Capture the cell that displays the provided text and extract its [X, Y] central coordinate. 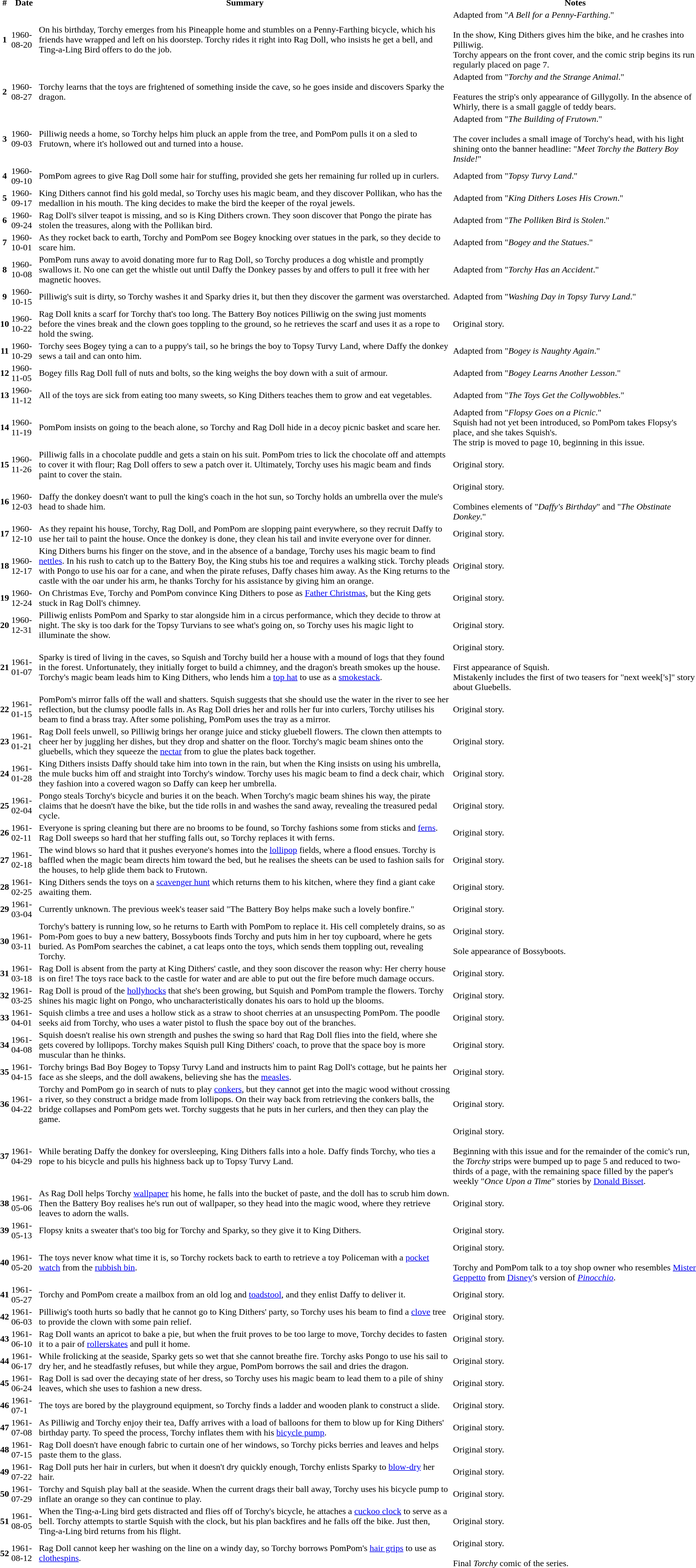
Currently unknown. The previous week's teaser said "The Battery Boy helps make such a lovely bonfire." [245, 909]
1961-07-08 [24, 1427]
1960-11-19 [24, 428]
1961-01-28 [24, 773]
Torchy learns that the toys are frightened of something inside the cave, so he goes inside and discovers Sparky the dragon. [245, 92]
1961-05-27 [24, 1294]
All of the toys are sick from eating too many sweets, so King Dithers teaches them to grow and eat vegetables. [245, 395]
1961-07-29 [24, 1494]
1960-12-03 [24, 501]
Daffy the donkey doesn't want to pull the king's coach in the hot sun, so Torchy holds an umbrella over the mule's head to shade him. [245, 501]
Torchy and PomPom create a mailbox from an old log and toadstool, and they enlist Daffy to deliver it. [245, 1294]
1960-09-17 [24, 198]
1961-04-29 [24, 1156]
1960-10-01 [24, 242]
1960-11-12 [24, 395]
1961-02-25 [24, 887]
1960-08-20 [24, 40]
1960-11-26 [24, 464]
1961-01-07 [24, 667]
1960-12-31 [24, 625]
1960-08-27 [24, 92]
1961-02-11 [24, 833]
1961-03-25 [24, 995]
1960-11-05 [24, 373]
1961-03-18 [24, 973]
1961-02-18 [24, 860]
1961-01-21 [24, 741]
The toys are bored by the playground equipment, so Torchy finds a ladder and wooden plank to construct a slide. [245, 1405]
The toys never know what time it is, so Torchy rockets back to earth to retrieve a toy Policeman with a pocket watch from the rubbish bin. [245, 1263]
1961-05-06 [24, 1203]
1960-10-22 [24, 324]
Bogey fills Rag Doll full of nuts and bolts, so the king weighs the boy down with a suit of armour. [245, 373]
1961-05-13 [24, 1230]
Pilliwig's suit is dirty, so Torchy washes it and Sparky dries it, but then they discover the garment was overstarched. [245, 297]
1960-09-03 [24, 139]
1961-04-08 [24, 1045]
1960-12-10 [24, 534]
1960-10-29 [24, 351]
1960-09-24 [24, 220]
1960-10-08 [24, 270]
1960-12-17 [24, 566]
1961-08-05 [24, 1521]
1961-06-03 [24, 1317]
Torchy sees Bogey tying a can to a puppy's tail, so he brings the boy to Topsy Turvy Land, where Daffy the donkey sews a tail and can onto him. [245, 351]
1961-01-15 [24, 709]
Rag Doll puts her hair in curlers, but when it doesn't dry quickly enough, Torchy enlists Sparky to blow-dry her hair. [245, 1472]
1961-03-04 [24, 909]
1961-05-20 [24, 1263]
1960-10-15 [24, 297]
PomPom agrees to give Rag Doll some hair for stuffing, provided she gets her remaining fur rolled up in curlers. [245, 176]
1961-07-15 [24, 1449]
1960-09-10 [24, 176]
1961-07-22 [24, 1472]
1961-06-10 [24, 1339]
1961-04-01 [24, 1018]
1960-12-24 [24, 598]
1961-06-17 [24, 1361]
1961-06-24 [24, 1383]
Flopsy knits a sweater that's too big for Torchy and Sparky, so they give it to King Dithers. [245, 1230]
King Dithers sends the toys on a scavenger hunt which returns them to his kitchen, where they find a giant cake awaiting them. [245, 887]
On Christmas Eve, Torchy and PomPom convince King Dithers to pose as Father Christmas, but the King gets stuck in Rag Doll's chimney. [245, 598]
1961-04-15 [24, 1072]
1961-03-11 [24, 941]
PomPom insists on going to the beach alone, so Torchy and Rag Doll hide in a decoy picnic basket and scare her. [245, 428]
1961-07-1 [24, 1405]
Rag Doll doesn't have enough fabric to curtain one of her windows, so Torchy picks berries and leaves and helps paste them to the glass. [245, 1449]
1961-02-04 [24, 806]
1961-04-22 [24, 1104]
As they rocket back to earth, Torchy and PomPom see Bogey knocking over statues in the park, so they decide to scare him. [245, 242]
